Return (X, Y) of the center of cell containing provided text 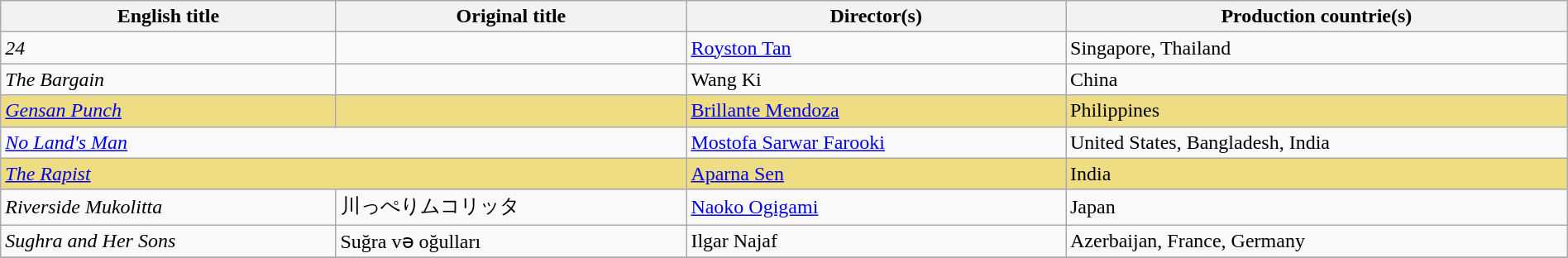
Production countrie(s) (1317, 17)
Aparna Sen (877, 174)
Director(s) (877, 17)
The Rapist (344, 174)
Original title (511, 17)
United States, Bangladesh, India (1317, 142)
India (1317, 174)
Ilgar Najaf (877, 241)
Royston Tan (877, 48)
Singapore, Thailand (1317, 48)
The Bargain (169, 79)
Brillante Mendoza (877, 111)
Japan (1317, 207)
Gensan Punch (169, 111)
24 (169, 48)
Riverside Mukolitta (169, 207)
川っぺりムコリッタ (511, 207)
Suğra və oğulları (511, 241)
Azerbaijan, France, Germany (1317, 241)
Naoko Ogigami (877, 207)
Philippines (1317, 111)
No Land's Man (344, 142)
Mostofa Sarwar Farooki (877, 142)
China (1317, 79)
English title (169, 17)
Wang Ki (877, 79)
Sughra and Her Sons (169, 241)
